Scan for the cell matching the given text and deliver its (x, y) coordinate at center. 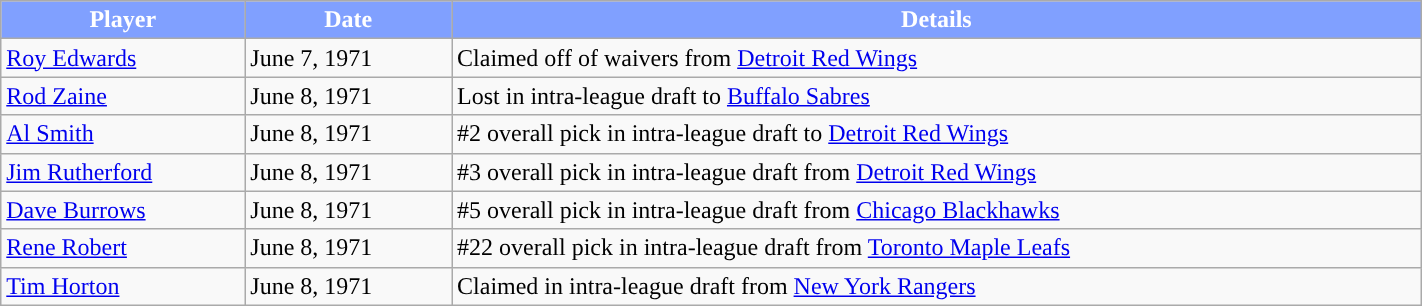
Rod Zaine (123, 96)
#3 overall pick in intra-league draft from Detroit Red Wings (937, 172)
Tim Horton (123, 286)
Dave Burrows (123, 210)
Player (123, 20)
Date (348, 20)
Lost in intra-league draft to Buffalo Sabres (937, 96)
#2 overall pick in intra-league draft to Detroit Red Wings (937, 134)
Roy Edwards (123, 58)
Al Smith (123, 134)
Claimed off of waivers from Detroit Red Wings (937, 58)
#22 overall pick in intra-league draft from Toronto Maple Leafs (937, 248)
Details (937, 20)
#5 overall pick in intra-league draft from Chicago Blackhawks (937, 210)
Jim Rutherford (123, 172)
Claimed in intra-league draft from New York Rangers (937, 286)
June 7, 1971 (348, 58)
Rene Robert (123, 248)
